Search for the cell housing the specified text and yield its [x, y] center coordinate. 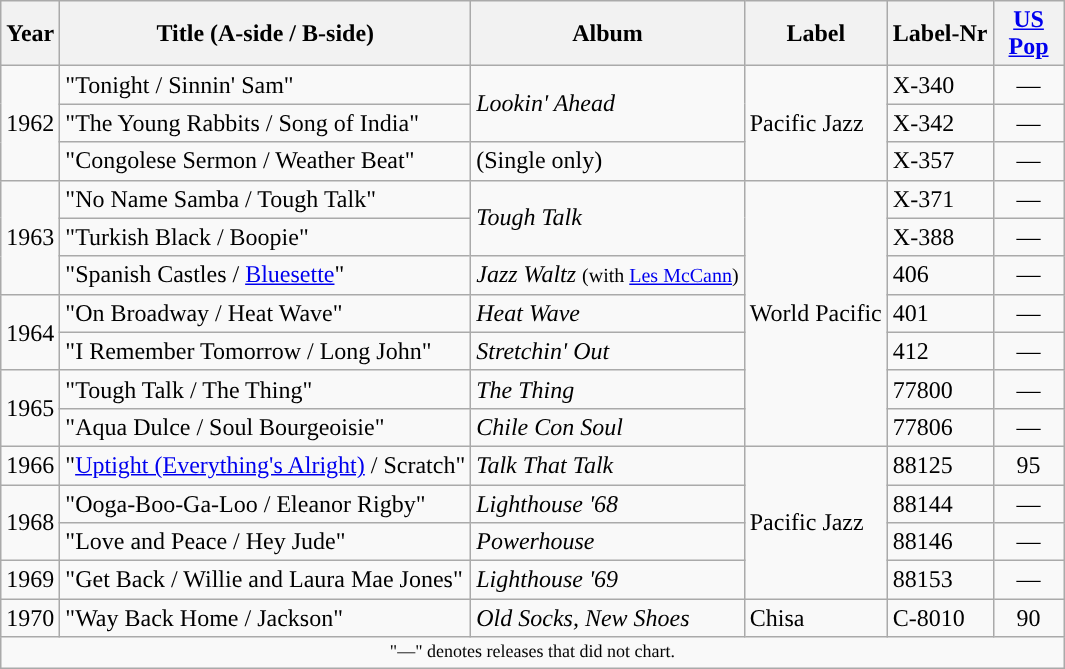
World Pacific [816, 313]
Lighthouse '68 [608, 503]
C-8010 [940, 618]
Lookin' Ahead [608, 104]
"Spanish Castles / Bluesette" [266, 275]
"Turkish Black / Boopie" [266, 237]
88144 [940, 503]
412 [940, 351]
Stretchin' Out [608, 351]
(Single only) [608, 161]
401 [940, 313]
90 [1028, 618]
1969 [30, 580]
"Aqua Dulce / Soul Bourgeoisie" [266, 427]
The Thing [608, 389]
1962 [30, 123]
Label-Nr [940, 34]
Lighthouse '69 [608, 580]
"Love and Peace / Hey Jude" [266, 542]
"The Young Rabbits / Song of India" [266, 123]
"Congolese Sermon / Weather Beat" [266, 161]
"Ooga-Boo-Ga-Loo / Eleanor Rigby" [266, 503]
1964 [30, 332]
US Pop [1028, 34]
95 [1028, 465]
1970 [30, 618]
"I Remember Tomorrow / Long John" [266, 351]
88146 [940, 542]
Heat Wave [608, 313]
1963 [30, 237]
1966 [30, 465]
"Tough Talk / The Thing" [266, 389]
X-342 [940, 123]
1965 [30, 408]
Album [608, 34]
77800 [940, 389]
1968 [30, 522]
"Get Back / Willie and Laura Mae Jones" [266, 580]
88125 [940, 465]
"Tonight / Sinnin' Sam" [266, 85]
Label [816, 34]
Chile Con Soul [608, 427]
Old Socks, New Shoes [608, 618]
Jazz Waltz (with Les McCann) [608, 275]
"On Broadway / Heat Wave" [266, 313]
77806 [940, 427]
X-388 [940, 237]
88153 [940, 580]
"Uptight (Everything's Alright) / Scratch" [266, 465]
Tough Talk [608, 218]
Talk That Talk [608, 465]
406 [940, 275]
"Way Back Home / Jackson" [266, 618]
X-357 [940, 161]
X-340 [940, 85]
Year [30, 34]
X-371 [940, 199]
"—" denotes releases that did not chart. [532, 652]
Chisa [816, 618]
"No Name Samba / Tough Talk" [266, 199]
Powerhouse [608, 542]
Title (A-side / B-side) [266, 34]
